Output the [x, y] coordinate of the center of the cell containing the given text.  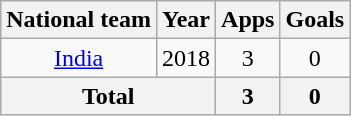
Year [186, 20]
Goals [315, 20]
Total [108, 96]
Apps [248, 20]
National team [79, 20]
2018 [186, 58]
India [79, 58]
